Return (X, Y) of the center of cell containing provided text 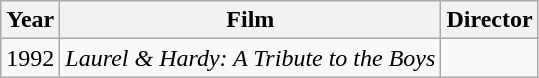
Year (30, 20)
Director (490, 20)
Film (250, 20)
Laurel & Hardy: A Tribute to the Boys (250, 58)
1992 (30, 58)
